For the text-containing cell, return its midpoint in (x, y) coordinate format. 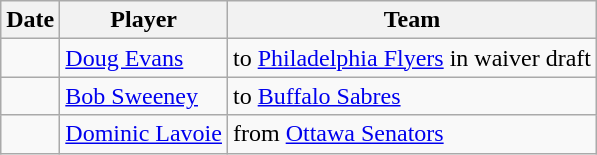
Team (412, 20)
Bob Sweeney (144, 96)
to Philadelphia Flyers in waiver draft (412, 58)
Player (144, 20)
Doug Evans (144, 58)
to Buffalo Sabres (412, 96)
Date (30, 20)
from Ottawa Senators (412, 134)
Dominic Lavoie (144, 134)
